Output the (X, Y) coordinate of the center of the cell containing the given text.  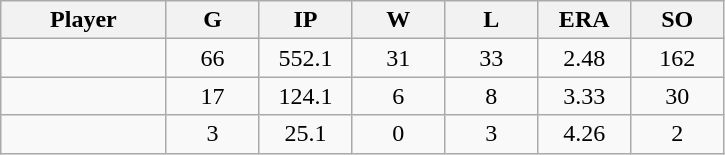
25.1 (306, 134)
3.33 (584, 96)
0 (398, 134)
8 (492, 96)
SO (678, 20)
66 (212, 58)
33 (492, 58)
30 (678, 96)
17 (212, 96)
W (398, 20)
4.26 (584, 134)
6 (398, 96)
IP (306, 20)
162 (678, 58)
ERA (584, 20)
L (492, 20)
G (212, 20)
2 (678, 134)
Player (84, 20)
2.48 (584, 58)
31 (398, 58)
124.1 (306, 96)
552.1 (306, 58)
